Extract the [X, Y] coordinate from the center of the cell holding the provided text.  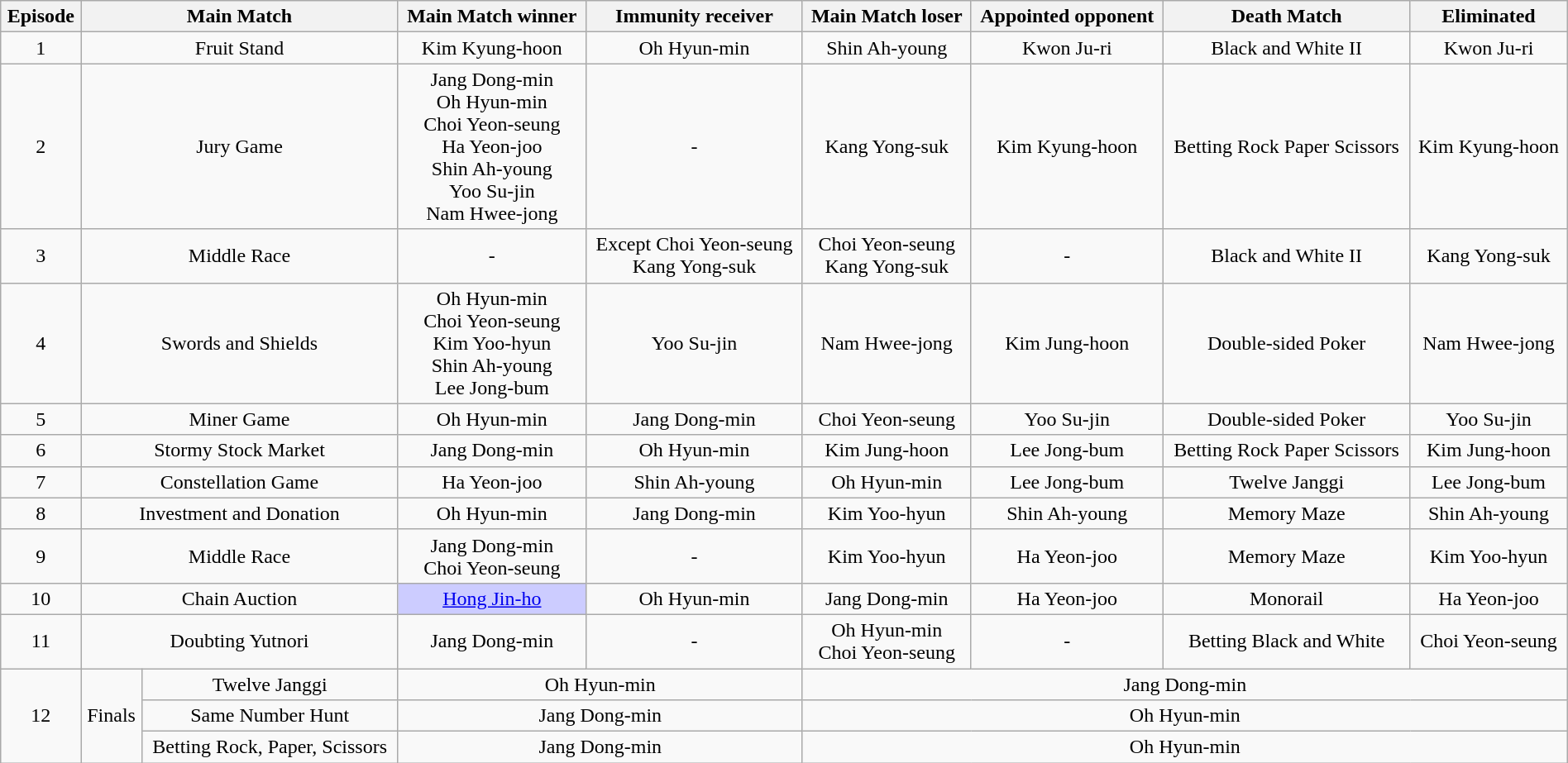
Same Number Hunt [270, 716]
12 [41, 715]
Stormy Stock Market [240, 451]
Except Choi Yeon-seungKang Yong-suk [695, 256]
6 [41, 451]
Jury Game [240, 146]
Episode [41, 17]
7 [41, 482]
Betting Rock, Paper, Scissors [270, 747]
1 [41, 48]
2 [41, 146]
Jang Dong-minChoi Yeon-seung [491, 556]
Hong Jin-ho [491, 598]
Choi Yeon-seungKang Yong-suk [887, 256]
10 [41, 598]
9 [41, 556]
Oh Hyun-minChoi Yeon-seungKim Yoo-hyunShin Ah-youngLee Jong-bum [491, 343]
Appointed opponent [1067, 17]
Monorail [1287, 598]
Investment and Donation [240, 513]
5 [41, 419]
Oh Hyun-minChoi Yeon-seung [887, 641]
Swords and Shields [240, 343]
Main Match loser [887, 17]
11 [41, 641]
Chain Auction [240, 598]
Death Match [1287, 17]
Constellation Game [240, 482]
Doubting Yutnori [240, 641]
Eliminated [1489, 17]
Fruit Stand [240, 48]
Miner Game [240, 419]
8 [41, 513]
Betting Black and White [1287, 641]
Main Match [240, 17]
Jang Dong-minOh Hyun-minChoi Yeon-seungHa Yeon-jooShin Ah-youngYoo Su-jinNam Hwee-jong [491, 146]
Finals [111, 715]
Main Match winner [491, 17]
3 [41, 256]
Immunity receiver [695, 17]
4 [41, 343]
